Return the (X, Y) coordinate for the center point of the cell that contains the specified text.  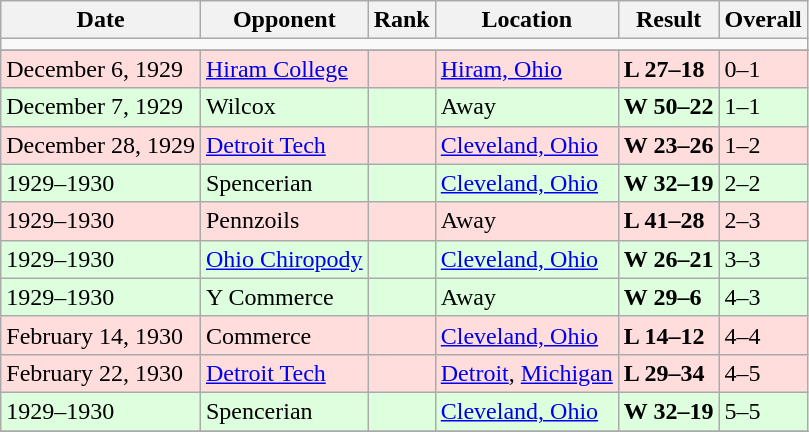
4–5 (763, 373)
Commerce (284, 335)
L 41–28 (668, 221)
Overall (763, 20)
1–2 (763, 145)
Y Commerce (284, 297)
2–2 (763, 183)
Hiram, Ohio (526, 69)
Ohio Chiropody (284, 259)
0–1 (763, 69)
3–3 (763, 259)
L 14–12 (668, 335)
February 22, 1930 (101, 373)
December 6, 1929 (101, 69)
4–4 (763, 335)
W 50–22 (668, 107)
Location (526, 20)
Wilcox (284, 107)
L 27–18 (668, 69)
5–5 (763, 411)
December 7, 1929 (101, 107)
December 28, 1929 (101, 145)
Pennzoils (284, 221)
2–3 (763, 221)
Opponent (284, 20)
4–3 (763, 297)
W 29–6 (668, 297)
L 29–34 (668, 373)
Hiram College (284, 69)
Date (101, 20)
1–1 (763, 107)
Rank (402, 20)
W 23–26 (668, 145)
February 14, 1930 (101, 335)
W 26–21 (668, 259)
Detroit, Michigan (526, 373)
Result (668, 20)
